From the cell containing the given text, extract its center point as (X, Y) coordinate. 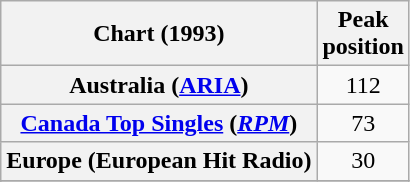
112 (363, 85)
73 (363, 123)
Europe (European Hit Radio) (159, 161)
30 (363, 161)
Canada Top Singles (RPM) (159, 123)
Peakposition (363, 34)
Chart (1993) (159, 34)
Australia (ARIA) (159, 85)
